Scan for the cell matching the given text and deliver its [x, y] coordinate at center. 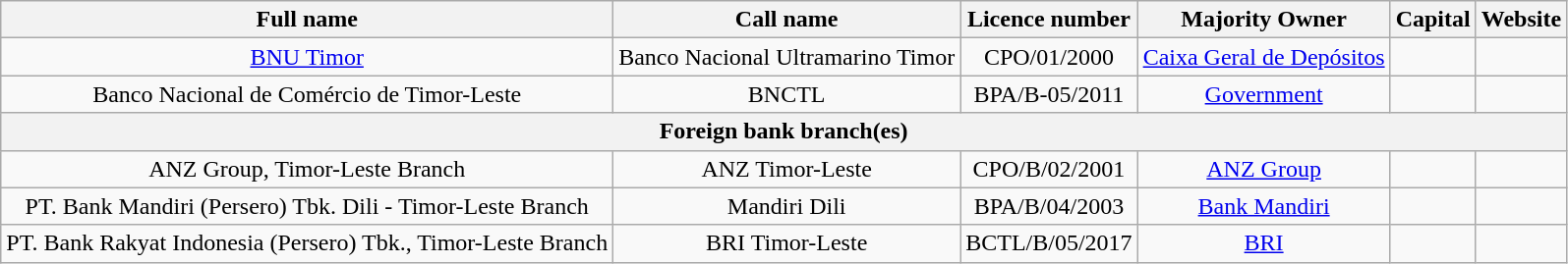
Caixa Geral de Depósitos [1264, 57]
BRI [1264, 243]
Banco Nacional Ultramarino Timor [786, 57]
Mandiri Dili [786, 206]
Full name [307, 20]
BPA/B/04/2003 [1049, 206]
PT. Bank Mandiri (Persero) Tbk. Dili - Timor-Leste Branch [307, 206]
Foreign bank branch(es) [784, 132]
ANZ Group [1264, 169]
Licence number [1049, 20]
PT. Bank Rakyat Indonesia (Persero) Tbk., Timor-Leste Branch [307, 243]
Call name [786, 20]
Bank Mandiri [1264, 206]
ANZ Group, Timor-Leste Branch [307, 169]
Government [1264, 94]
ANZ Timor-Leste [786, 169]
BCTL/B/05/2017 [1049, 243]
BRI Timor-Leste [786, 243]
BPA/B-05/2011 [1049, 94]
Majority Owner [1264, 20]
Website [1521, 20]
BNCTL [786, 94]
Banco Nacional de Comércio de Timor-Leste [307, 94]
Capital [1433, 20]
CPO/B/02/2001 [1049, 169]
CPO/01/2000 [1049, 57]
BNU Timor [307, 57]
